Return the (X, Y) coordinate for the center point of the cell that contains the specified text.  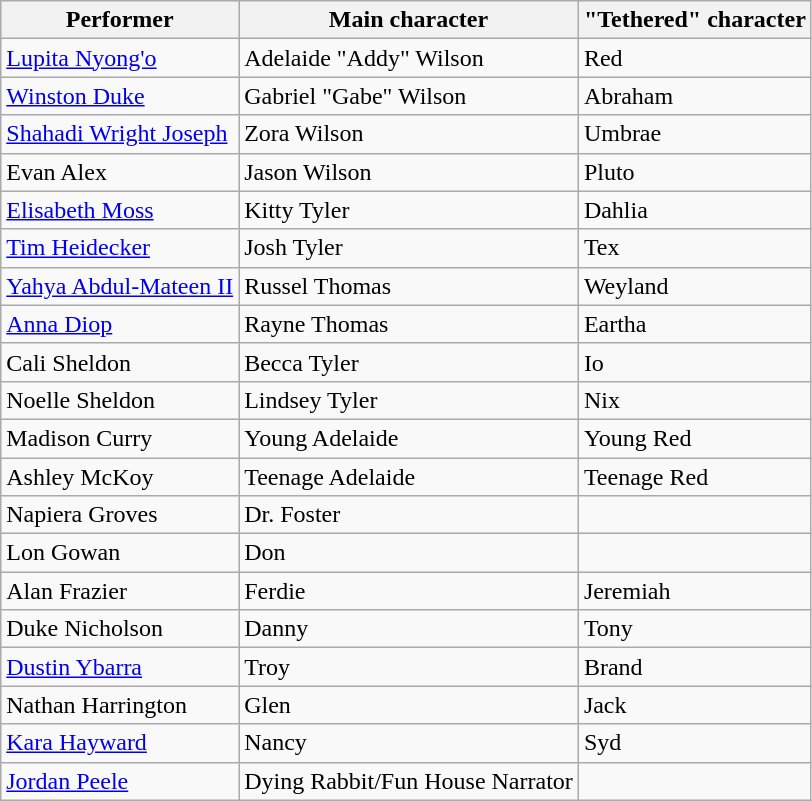
Shahadi Wright Joseph (120, 134)
Red (694, 58)
Main character (409, 20)
Dr. Foster (409, 515)
Zora Wilson (409, 134)
Becca Tyler (409, 362)
Teenage Red (694, 477)
Young Adelaide (409, 438)
Ashley McKoy (120, 477)
Pluto (694, 172)
Anna Diop (120, 324)
Weyland (694, 286)
Adelaide "Addy" Wilson (409, 58)
Tim Heidecker (120, 248)
Tex (694, 248)
Alan Frazier (120, 591)
Yahya Abdul-Mateen II (120, 286)
Jordan Peele (120, 781)
Performer (120, 20)
Io (694, 362)
Teenage Adelaide (409, 477)
Duke Nicholson (120, 629)
Dying Rabbit/Fun House Narrator (409, 781)
Tony (694, 629)
Eartha (694, 324)
Jack (694, 705)
Danny (409, 629)
Dahlia (694, 210)
Young Red (694, 438)
Evan Alex (120, 172)
Kara Hayward (120, 743)
Kitty Tyler (409, 210)
Russel Thomas (409, 286)
Madison Curry (120, 438)
Glen (409, 705)
Winston Duke (120, 96)
Dustin Ybarra (120, 667)
Noelle Sheldon (120, 400)
Lindsey Tyler (409, 400)
Umbrae (694, 134)
Syd (694, 743)
Lupita Nyong'o (120, 58)
Jason Wilson (409, 172)
Rayne Thomas (409, 324)
Napiera Groves (120, 515)
Josh Tyler (409, 248)
Jeremiah (694, 591)
Troy (409, 667)
Elisabeth Moss (120, 210)
"Tethered" character (694, 20)
Cali Sheldon (120, 362)
Gabriel "Gabe" Wilson (409, 96)
Abraham (694, 96)
Nathan Harrington (120, 705)
Nix (694, 400)
Nancy (409, 743)
Brand (694, 667)
Don (409, 553)
Ferdie (409, 591)
Lon Gowan (120, 553)
